Return [x, y] of the center of cell containing provided text 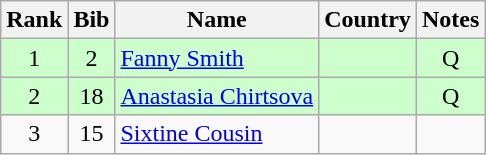
Sixtine Cousin [217, 134]
Rank [34, 20]
3 [34, 134]
Name [217, 20]
15 [92, 134]
Anastasia Chirtsova [217, 96]
Country [368, 20]
Fanny Smith [217, 58]
1 [34, 58]
Notes [450, 20]
18 [92, 96]
Bib [92, 20]
